Identify which cell holds the provided text, then report its [x, y] central coordinate. 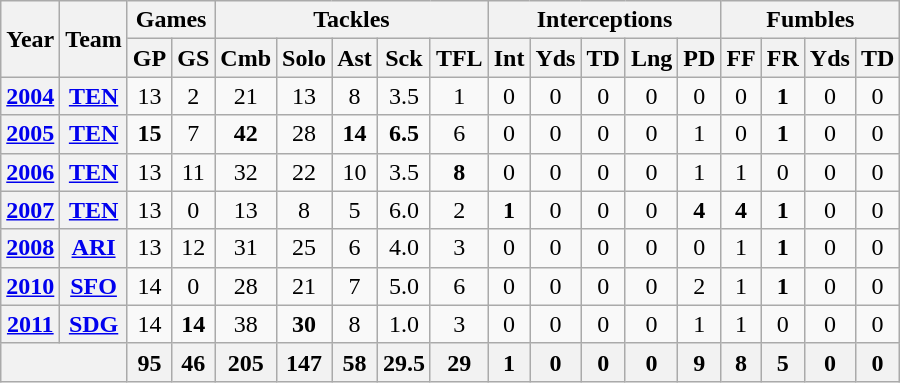
58 [355, 362]
Tackles [352, 20]
5.0 [404, 286]
Ast [355, 58]
TFL [459, 58]
38 [246, 324]
205 [246, 362]
GS [194, 58]
29 [459, 362]
12 [194, 248]
11 [194, 172]
Fumbles [810, 20]
46 [194, 362]
10 [355, 172]
32 [246, 172]
1.0 [404, 324]
22 [304, 172]
30 [304, 324]
2008 [30, 248]
25 [304, 248]
2010 [30, 286]
42 [246, 134]
GP [149, 58]
31 [246, 248]
2004 [30, 96]
9 [700, 362]
2011 [30, 324]
Interceptions [604, 20]
29.5 [404, 362]
Int [509, 58]
FF [741, 58]
95 [149, 362]
Lng [651, 58]
SDG [94, 324]
6.5 [404, 134]
FR [782, 58]
Cmb [246, 58]
ARI [94, 248]
Sck [404, 58]
PD [700, 58]
2005 [30, 134]
SFO [94, 286]
2007 [30, 210]
6.0 [404, 210]
147 [304, 362]
15 [149, 134]
Year [30, 39]
4.0 [404, 248]
Games [170, 20]
Team [94, 39]
Solo [304, 58]
2006 [30, 172]
